Pinpoint the cell where the given text exists, returning its (X, Y) midpoint coordinate. 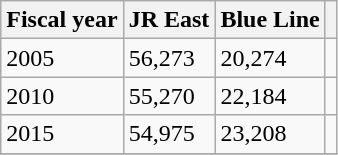
Blue Line (270, 20)
2005 (62, 58)
JR East (169, 20)
2010 (62, 96)
56,273 (169, 58)
55,270 (169, 96)
2015 (62, 134)
22,184 (270, 96)
Fiscal year (62, 20)
23,208 (270, 134)
20,274 (270, 58)
54,975 (169, 134)
